Capture the cell that displays the provided text and extract its (x, y) central coordinate. 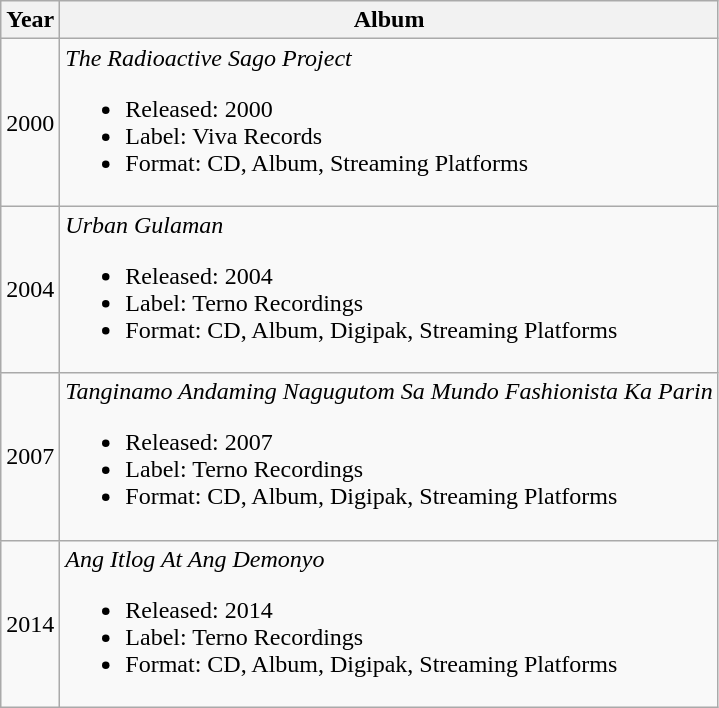
2007 (30, 456)
The Radioactive Sago ProjectReleased: 2000Label: Viva RecordsFormat: CD, Album, Streaming Platforms (389, 122)
Ang Itlog At Ang DemonyoReleased: 2014Label: Terno RecordingsFormat: CD, Album, Digipak, Streaming Platforms (389, 624)
Urban GulamanReleased: 2004Label: Terno RecordingsFormat: CD, Album, Digipak, Streaming Platforms (389, 290)
2014 (30, 624)
Tanginamo Andaming Nagugutom Sa Mundo Fashionista Ka ParinReleased: 2007Label: Terno RecordingsFormat: CD, Album, Digipak, Streaming Platforms (389, 456)
Album (389, 20)
Year (30, 20)
2004 (30, 290)
2000 (30, 122)
